Find where the given text appears and provide that cell's center as (X, Y) coordinate. 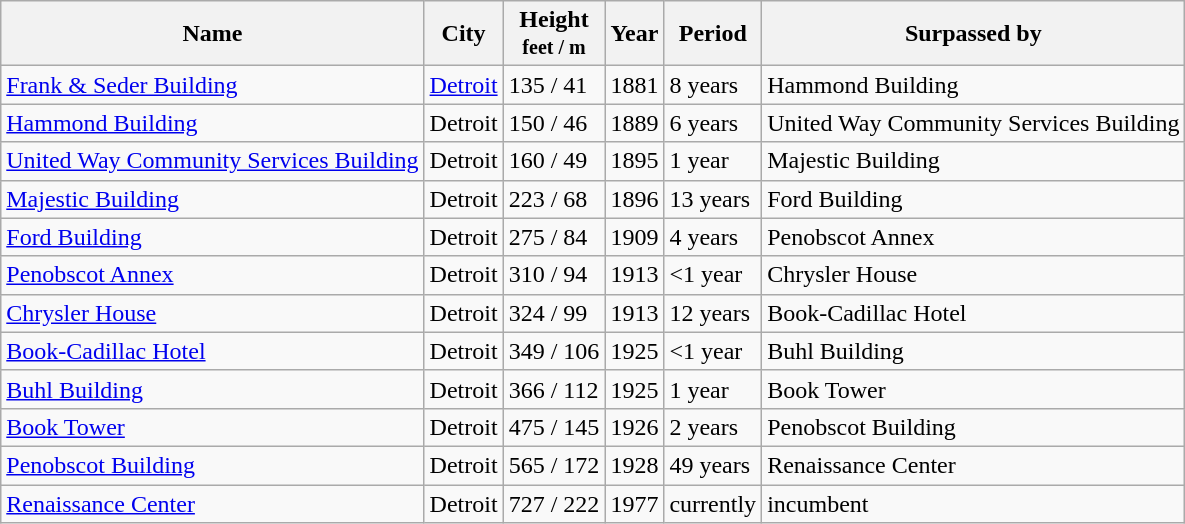
8 years (713, 85)
1977 (634, 503)
Name (212, 34)
135 / 41 (554, 85)
incumbent (974, 503)
2 years (713, 427)
366 / 112 (554, 389)
223 / 68 (554, 199)
1889 (634, 123)
1895 (634, 161)
13 years (713, 199)
4 years (713, 237)
City (464, 34)
324 / 99 (554, 313)
12 years (713, 313)
Period (713, 34)
1926 (634, 427)
Year (634, 34)
565 / 172 (554, 465)
Surpassed by (974, 34)
Frank & Seder Building (212, 85)
1909 (634, 237)
150 / 46 (554, 123)
349 / 106 (554, 351)
275 / 84 (554, 237)
1928 (634, 465)
49 years (713, 465)
310 / 94 (554, 275)
currently (713, 503)
Heightfeet / m (554, 34)
160 / 49 (554, 161)
727 / 222 (554, 503)
475 / 145 (554, 427)
1896 (634, 199)
6 years (713, 123)
1881 (634, 85)
